Return (X, Y) of the center of cell containing provided text 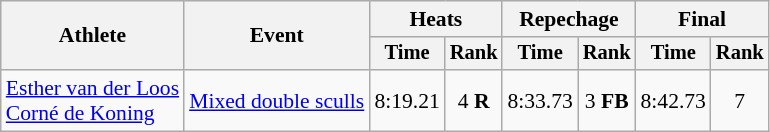
Athlete (92, 36)
Final (702, 19)
Repechage (568, 19)
7 (740, 100)
Esther van der LoosCorné de Koning (92, 100)
3 FB (607, 100)
Heats (436, 19)
Event (276, 36)
8:33.73 (540, 100)
8:19.21 (406, 100)
8:42.73 (672, 100)
Mixed double sculls (276, 100)
4 R (474, 100)
